Capture the cell that displays the provided text and extract its [x, y] central coordinate. 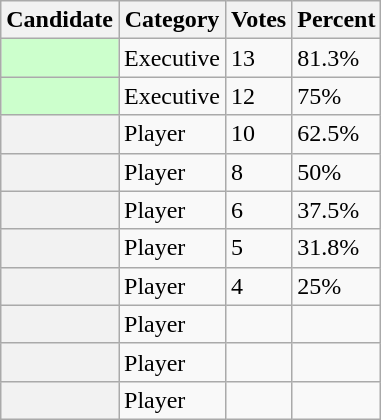
Category [172, 20]
37.5% [336, 210]
50% [336, 172]
31.8% [336, 248]
12 [259, 96]
10 [259, 134]
6 [259, 210]
4 [259, 286]
Votes [259, 20]
5 [259, 248]
25% [336, 286]
62.5% [336, 134]
75% [336, 96]
81.3% [336, 58]
13 [259, 58]
8 [259, 172]
Percent [336, 20]
Candidate [60, 20]
